Locate the cell with the specified text and output its [X, Y] center coordinate. 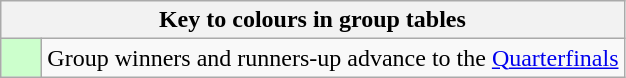
Group winners and runners-up advance to the Quarterfinals [333, 58]
Key to colours in group tables [312, 20]
